Pinpoint the cell where the given text exists, returning its [X, Y] midpoint coordinate. 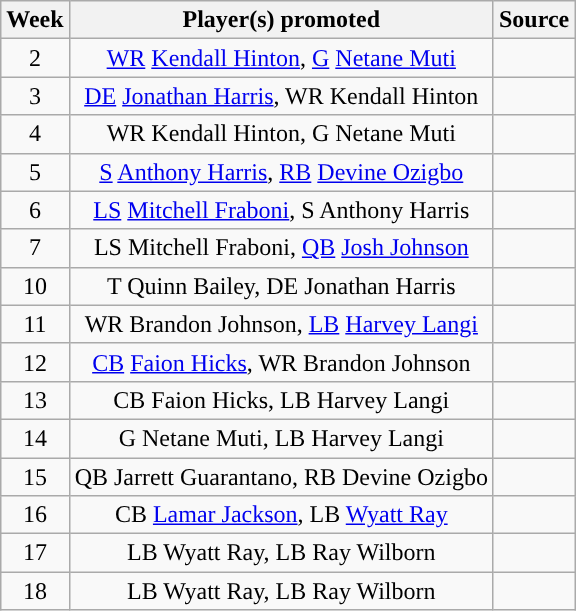
16 [35, 515]
3 [35, 96]
G Netane Muti, LB Harvey Langi [281, 438]
S Anthony Harris, RB Devine Ozigbo [281, 172]
CB Faion Hicks, WR Brandon Johnson [281, 362]
Player(s) promoted [281, 20]
QB Jarrett Guarantano, RB Devine Ozigbo [281, 477]
11 [35, 324]
6 [35, 210]
13 [35, 400]
10 [35, 286]
15 [35, 477]
18 [35, 591]
DE Jonathan Harris, WR Kendall Hinton [281, 96]
LS Mitchell Fraboni, QB Josh Johnson [281, 248]
Week [35, 20]
17 [35, 553]
CB Faion Hicks, LB Harvey Langi [281, 400]
LS Mitchell Fraboni, S Anthony Harris [281, 210]
CB Lamar Jackson, LB Wyatt Ray [281, 515]
2 [35, 58]
4 [35, 134]
Source [534, 20]
7 [35, 248]
WR Brandon Johnson, LB Harvey Langi [281, 324]
T Quinn Bailey, DE Jonathan Harris [281, 286]
5 [35, 172]
14 [35, 438]
12 [35, 362]
